Output the (x, y) coordinate of the center of the cell containing the given text.  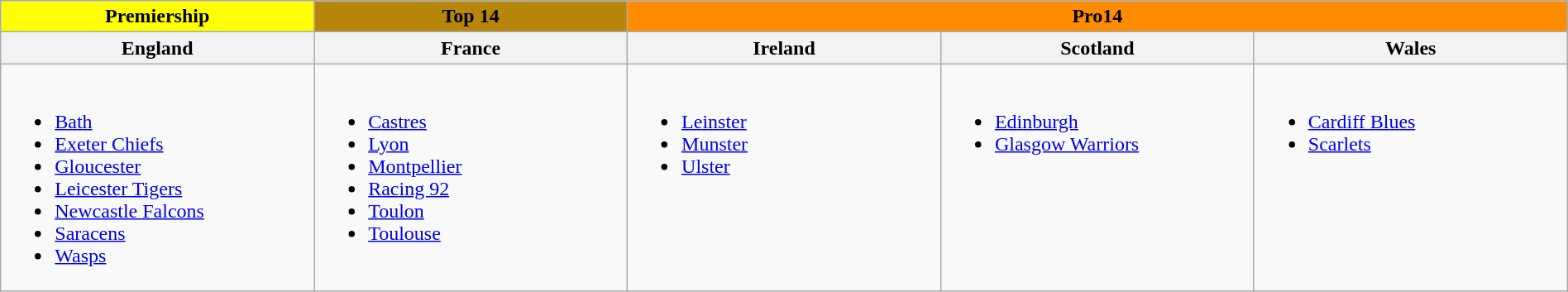
England (157, 48)
Pro14 (1098, 17)
CastresLyonMontpellierRacing 92ToulonToulouse (471, 177)
Cardiff BluesScarlets (1411, 177)
Ireland (784, 48)
EdinburghGlasgow Warriors (1097, 177)
France (471, 48)
BathExeter ChiefsGloucesterLeicester TigersNewcastle FalconsSaracensWasps (157, 177)
Scotland (1097, 48)
Top 14 (471, 17)
Premiership (157, 17)
Wales (1411, 48)
LeinsterMunsterUlster (784, 177)
